Capture the cell that displays the provided text and extract its [X, Y] central coordinate. 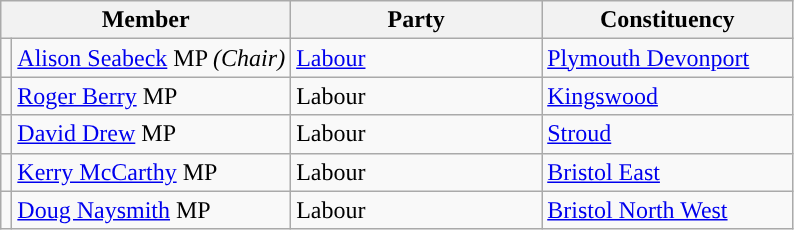
Bristol East [668, 172]
Doug Naysmith MP [152, 210]
Kerry McCarthy MP [152, 172]
Bristol North West [668, 210]
Member [146, 20]
David Drew MP [152, 134]
Party [416, 20]
Kingswood [668, 96]
Plymouth Devonport [668, 58]
Alison Seabeck MP (Chair) [152, 58]
Roger Berry MP [152, 96]
Constituency [668, 20]
Stroud [668, 134]
